Scan for the cell matching the given text and deliver its (X, Y) coordinate at center. 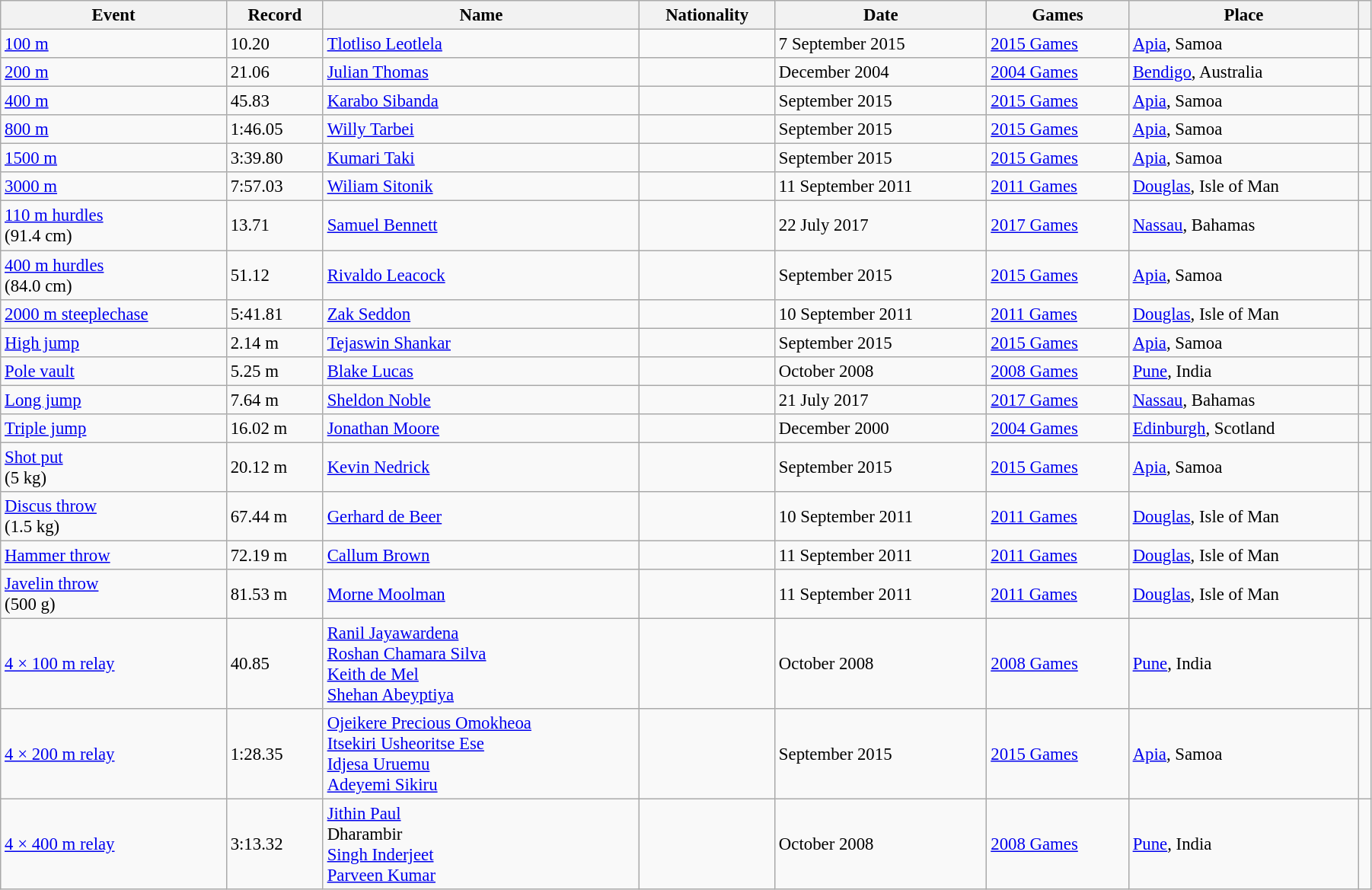
21 July 2017 (881, 400)
22 July 2017 (881, 225)
Gerhard de Beer (481, 516)
10.20 (274, 44)
110 m hurdles(91.4 cm) (114, 225)
Morne Moolman (481, 594)
Record (274, 15)
Jonathan Moore (481, 429)
Zak Seddon (481, 314)
40.85 (274, 664)
Nationality (707, 15)
Triple jump (114, 429)
Hammer throw (114, 555)
3:39.80 (274, 158)
13.71 (274, 225)
20.12 m (274, 467)
72.19 m (274, 555)
3000 m (114, 187)
4 × 400 m relay (114, 845)
Willy Tarbei (481, 129)
5.25 m (274, 371)
December 2000 (881, 429)
Bendigo, Australia (1243, 72)
Julian Thomas (481, 72)
400 m (114, 101)
Games (1058, 15)
2000 m steeplechase (114, 314)
1:46.05 (274, 129)
Jithin PaulDharambirSingh InderjeetParveen Kumar (481, 845)
Discus throw(1.5 kg) (114, 516)
Tejaswin Shankar (481, 343)
1:28.35 (274, 754)
4 × 100 m relay (114, 664)
Place (1243, 15)
800 m (114, 129)
Name (481, 15)
1500 m (114, 158)
Pole vault (114, 371)
Edinburgh, Scotland (1243, 429)
Rivaldo Leacock (481, 276)
Event (114, 15)
5:41.81 (274, 314)
Ranil JayawardenaRoshan Chamara SilvaKeith de MelShehan Abeyptiya (481, 664)
Ojeikere Precious OmokheoaItsekiri Usheoritse EseIdjesa UruemuAdeyemi Sikiru (481, 754)
Kumari Taki (481, 158)
81.53 m (274, 594)
3:13.32 (274, 845)
High jump (114, 343)
Wiliam Sitonik (481, 187)
4 × 200 m relay (114, 754)
Blake Lucas (481, 371)
400 m hurdles(84.0 cm) (114, 276)
100 m (114, 44)
7 September 2015 (881, 44)
200 m (114, 72)
Callum Brown (481, 555)
Sheldon Noble (481, 400)
Long jump (114, 400)
Samuel Bennett (481, 225)
7:57.03 (274, 187)
Javelin throw(500 g) (114, 594)
December 2004 (881, 72)
Karabo Sibanda (481, 101)
7.64 m (274, 400)
Shot put(5 kg) (114, 467)
Date (881, 15)
21.06 (274, 72)
45.83 (274, 101)
Kevin Nedrick (481, 467)
51.12 (274, 276)
67.44 m (274, 516)
16.02 m (274, 429)
2.14 m (274, 343)
Tlotliso Leotlela (481, 44)
